Capture the cell that displays the provided text and extract its [X, Y] central coordinate. 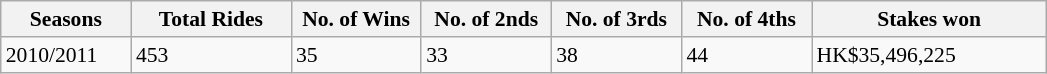
38 [616, 55]
453 [211, 55]
No. of 2nds [486, 19]
35 [356, 55]
Seasons [66, 19]
No. of Wins [356, 19]
No. of 3rds [616, 19]
Total Rides [211, 19]
2010/2011 [66, 55]
33 [486, 55]
Stakes won [930, 19]
No. of 4ths [746, 19]
HK$35,496,225 [930, 55]
44 [746, 55]
